Return [X, Y] of the center of cell containing provided text 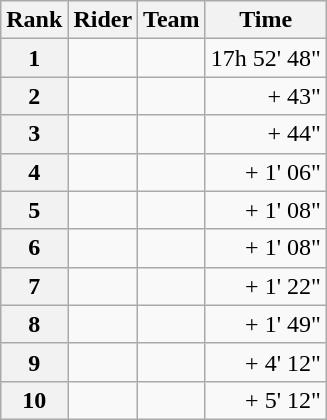
10 [34, 400]
6 [34, 248]
17h 52' 48" [266, 58]
7 [34, 286]
2 [34, 96]
Rider [103, 20]
+ 1' 06" [266, 172]
Rank [34, 20]
+ 43" [266, 96]
5 [34, 210]
Time [266, 20]
Team [172, 20]
+ 1' 22" [266, 286]
+ 44" [266, 134]
9 [34, 362]
1 [34, 58]
4 [34, 172]
8 [34, 324]
+ 4' 12" [266, 362]
+ 5' 12" [266, 400]
3 [34, 134]
+ 1' 49" [266, 324]
